Capture the cell that displays the provided text and extract its [X, Y] central coordinate. 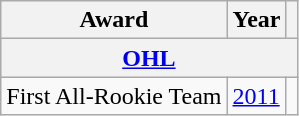
Award [114, 20]
First All-Rookie Team [114, 96]
2011 [256, 96]
OHL [149, 58]
Year [256, 20]
